Scan for the cell matching the given text and deliver its [X, Y] coordinate at center. 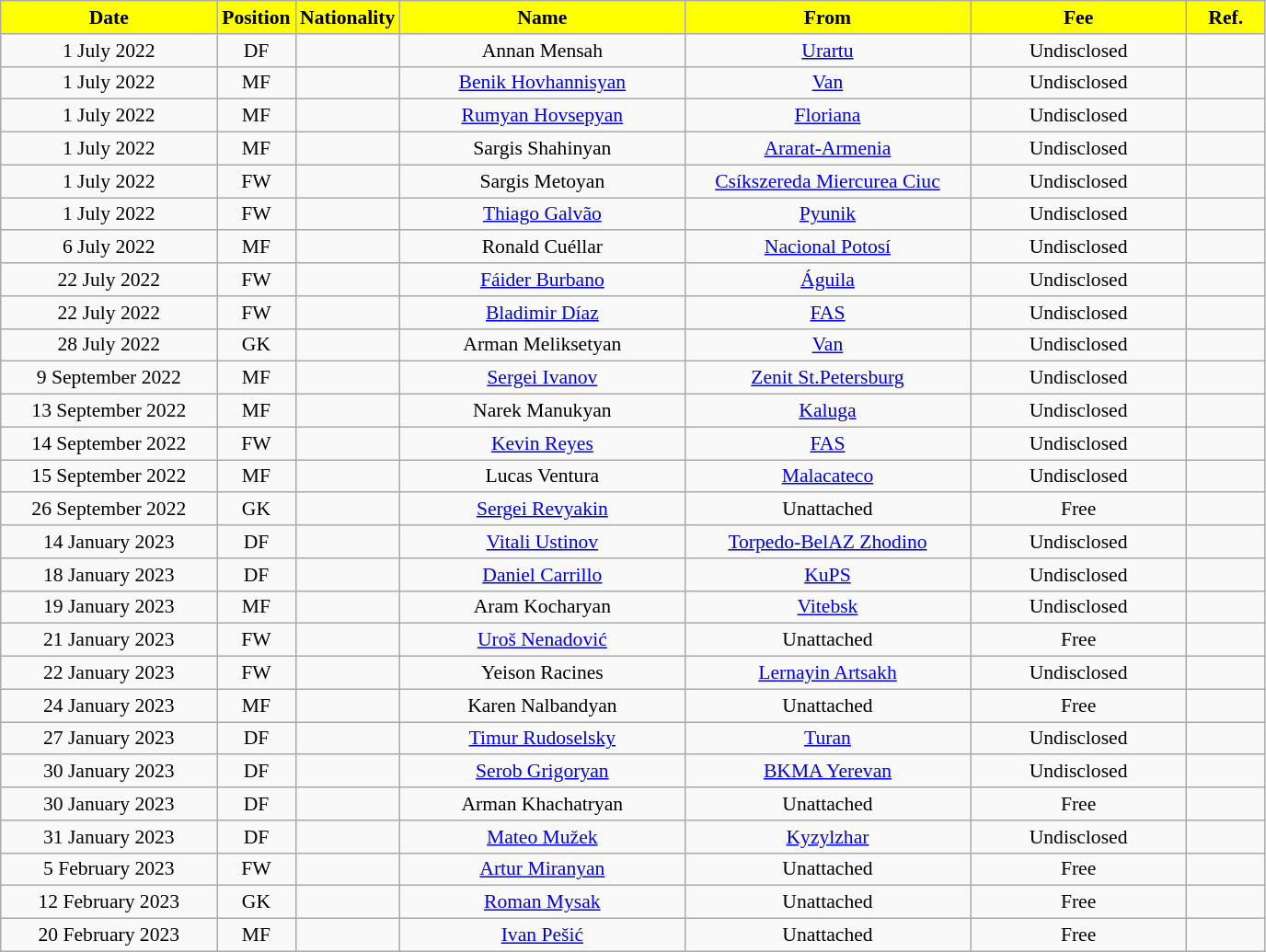
Karen Nalbandyan [542, 705]
Vitebsk [827, 607]
Uroš Nenadović [542, 640]
14 September 2022 [109, 443]
24 January 2023 [109, 705]
Sergei Revyakin [542, 510]
22 January 2023 [109, 673]
20 February 2023 [109, 935]
Fee [1078, 17]
Lucas Ventura [542, 476]
18 January 2023 [109, 575]
9 September 2022 [109, 378]
13 September 2022 [109, 411]
Kaluga [827, 411]
Serob Grigoryan [542, 772]
5 February 2023 [109, 869]
Date [109, 17]
Timur Rudoselsky [542, 739]
Rumyan Hovsepyan [542, 116]
Kevin Reyes [542, 443]
Position [256, 17]
Torpedo-BelAZ Zhodino [827, 542]
Turan [827, 739]
Yeison Racines [542, 673]
Mateo Mužek [542, 837]
21 January 2023 [109, 640]
Pyunik [827, 214]
From [827, 17]
26 September 2022 [109, 510]
27 January 2023 [109, 739]
Urartu [827, 51]
Sargis Shahinyan [542, 149]
15 September 2022 [109, 476]
Artur Miranyan [542, 869]
Zenit St.Petersburg [827, 378]
Arman Meliksetyan [542, 345]
KuPS [827, 575]
6 July 2022 [109, 247]
Arman Khachatryan [542, 804]
Aram Kocharyan [542, 607]
Águila [827, 280]
Ivan Pešić [542, 935]
28 July 2022 [109, 345]
Ronald Cuéllar [542, 247]
Lernayin Artsakh [827, 673]
Roman Mysak [542, 902]
Ararat-Armenia [827, 149]
BKMA Yerevan [827, 772]
Fáider Burbano [542, 280]
Benik Hovhannisyan [542, 83]
Sargis Metoyan [542, 181]
Nationality [348, 17]
31 January 2023 [109, 837]
19 January 2023 [109, 607]
Malacateco [827, 476]
Annan Mensah [542, 51]
14 January 2023 [109, 542]
Name [542, 17]
Ref. [1226, 17]
Vitali Ustinov [542, 542]
Daniel Carrillo [542, 575]
Thiago Galvão [542, 214]
Csíkszereda Miercurea Ciuc [827, 181]
12 February 2023 [109, 902]
Bladimir Díaz [542, 313]
Kyzylzhar [827, 837]
Nacional Potosí [827, 247]
Narek Manukyan [542, 411]
Floriana [827, 116]
Sergei Ivanov [542, 378]
